Pinpoint the cell where the given text exists, returning its (X, Y) midpoint coordinate. 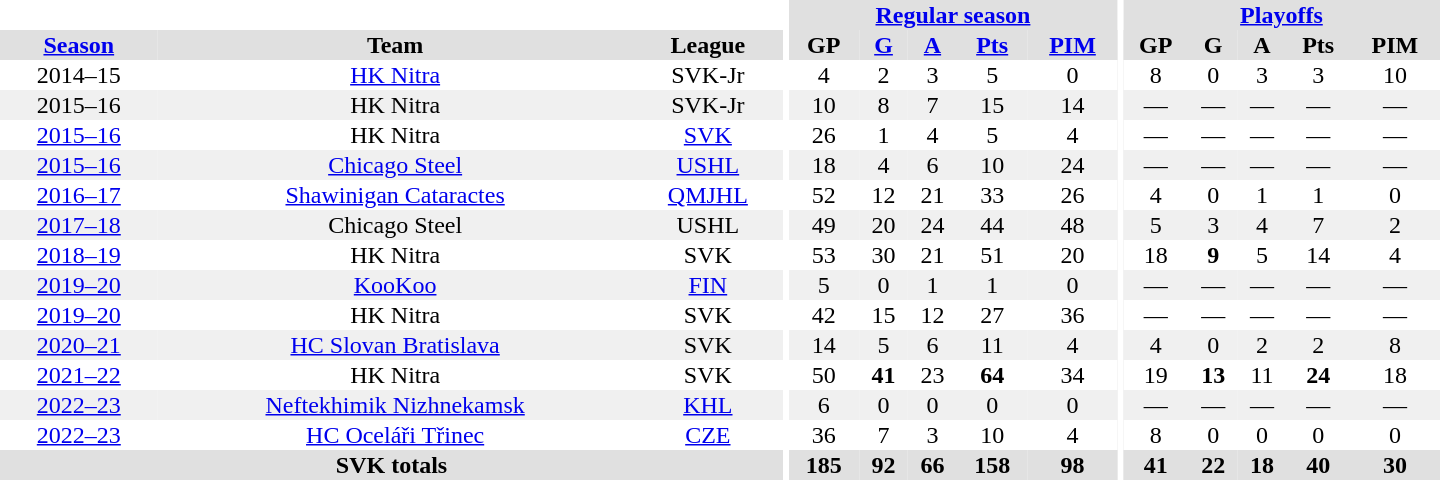
2020–21 (79, 345)
66 (932, 465)
52 (824, 195)
2018–19 (79, 255)
2021–22 (79, 375)
League (708, 45)
Season (79, 45)
23 (932, 375)
HC Slovan Bratislava (396, 345)
2014–15 (79, 75)
50 (824, 375)
2017–18 (79, 225)
Shawinigan Cataractes (396, 195)
Team (396, 45)
92 (884, 465)
34 (1073, 375)
FIN (708, 285)
Neftekhimik Nizhnekamsk (396, 405)
27 (992, 315)
Regular season (952, 15)
19 (1156, 375)
33 (992, 195)
51 (992, 255)
40 (1318, 465)
CZE (708, 435)
185 (824, 465)
48 (1073, 225)
Playoffs (1282, 15)
64 (992, 375)
53 (824, 255)
13 (1214, 375)
22 (1214, 465)
158 (992, 465)
98 (1073, 465)
KooKoo (396, 285)
QMJHL (708, 195)
49 (824, 225)
SVK totals (392, 465)
HC Oceláři Třinec (396, 435)
42 (824, 315)
2016–17 (79, 195)
KHL (708, 405)
9 (1214, 255)
44 (992, 225)
